Scan for the cell matching the given text and deliver its [X, Y] coordinate at center. 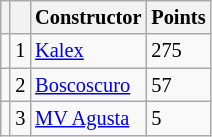
Points [178, 17]
Kalex [88, 51]
1 [20, 51]
Boscoscuro [88, 85]
MV Agusta [88, 118]
2 [20, 85]
Constructor [88, 17]
275 [178, 51]
5 [178, 118]
3 [20, 118]
57 [178, 85]
